From the cell containing the given text, extract its center point as [X, Y] coordinate. 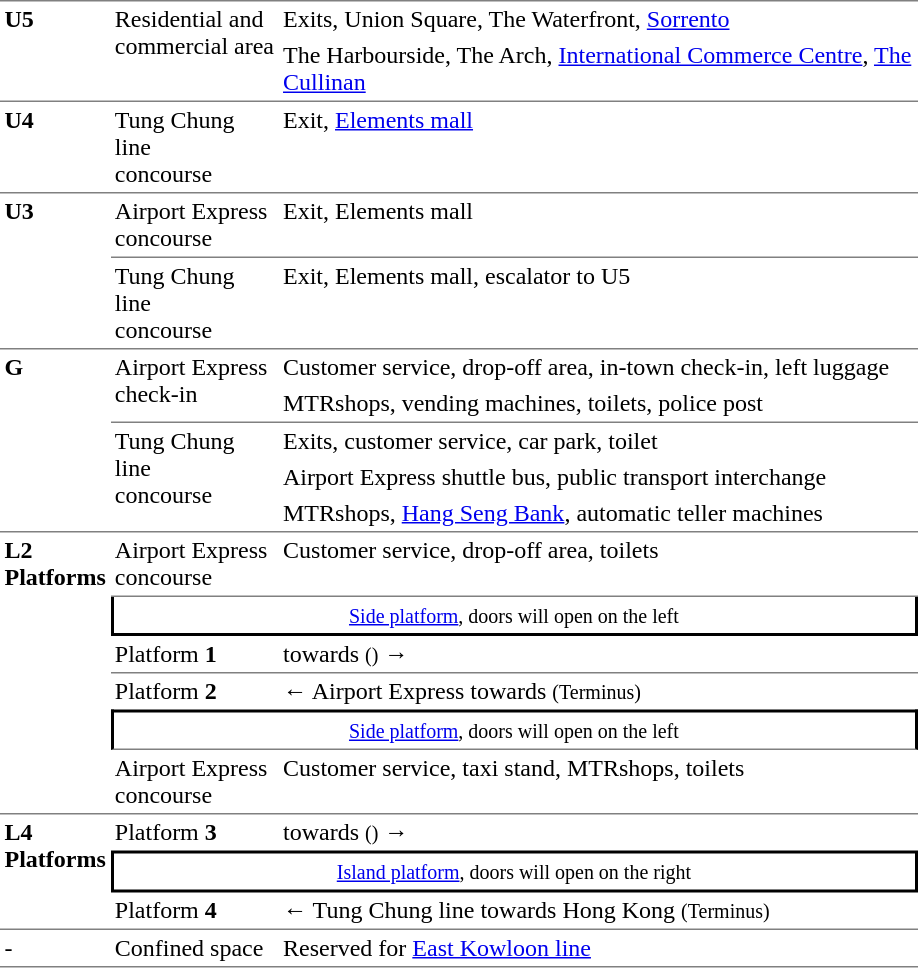
L4Platforms [55, 872]
L2Platforms [55, 673]
U3 [55, 272]
The Harbourside, The Arch, International Commerce Centre, The Cullinan [598, 70]
G [55, 442]
Platform 4 [194, 911]
Exit, Elements mall, escalator to U5 [598, 304]
Airport Express check-in [194, 387]
MTRshops, vending machines, toilets, police post [598, 405]
Platform 1 [194, 655]
Customer service, drop-off area, toilets [598, 564]
Platform 3 [194, 832]
Customer service, taxi stand, MTRshops, toilets [598, 782]
Residential andcommercial area [194, 51]
Airport Express shuttle bus, public transport interchange [598, 477]
- [55, 949]
Reserved for East Kowloon line [598, 949]
← Airport Express towards (Terminus) [598, 692]
MTRshops, Hang Seng Bank, automatic teller machines [598, 514]
Confined space [194, 949]
Exits, Union Square, The Waterfront, Sorrento [598, 19]
Customer service, drop-off area, in-town check-in, left luggage [598, 368]
Island platform, doors will open on the right [514, 871]
U4 [55, 148]
← Tung Chung line towards Hong Kong (Terminus) [598, 911]
Exits, customer service, car park, toilet [598, 441]
Platform 2 [194, 692]
U5 [55, 51]
